Identify which cell holds the provided text, then report its (x, y) central coordinate. 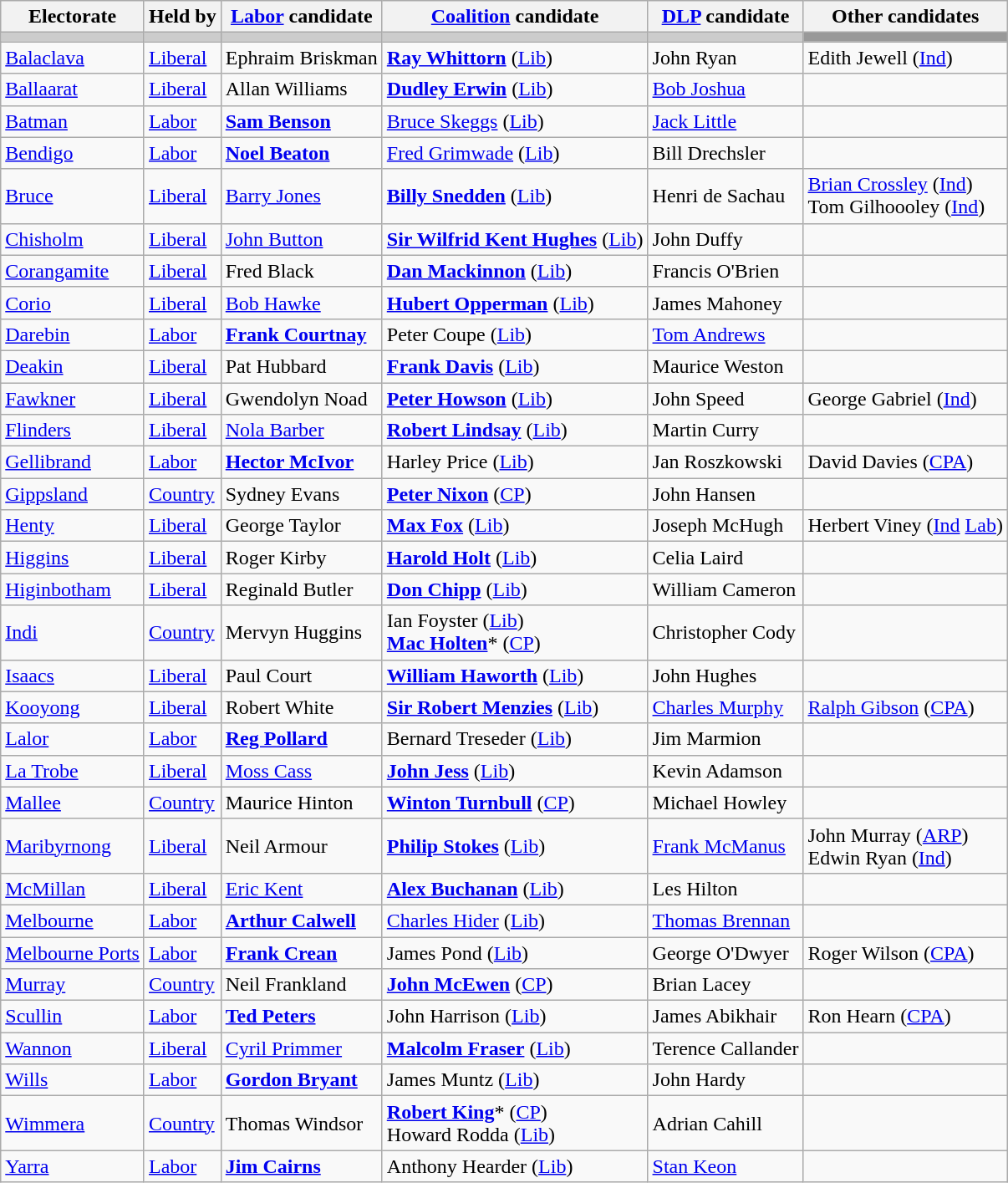
Edith Jewell (Ind) (905, 58)
John Hardy (725, 1080)
Joseph McHugh (725, 526)
Brian Lacey (725, 985)
Murray (73, 985)
John Hughes (725, 676)
Balaclava (73, 58)
Scullin (73, 1017)
Gordon Bryant (301, 1080)
Allan Williams (301, 89)
Peter Howson (Lib) (515, 399)
George Gabriel (Ind) (905, 399)
La Trobe (73, 771)
Melbourne (73, 920)
Alex Buchanan (Lib) (515, 889)
Charles Murphy (725, 707)
Melbourne Ports (73, 952)
John Jess (Lib) (515, 771)
John Button (301, 239)
Herbert Viney (Ind Lab) (905, 526)
Les Hilton (725, 889)
Ted Peters (301, 1017)
Bob Joshua (725, 89)
John Hansen (725, 494)
Dudley Erwin (Lib) (515, 89)
Roger Kirby (301, 558)
Martin Curry (725, 431)
Harley Price (Lib) (515, 462)
Sam Benson (301, 121)
Terence Callander (725, 1048)
John McEwen (CP) (515, 985)
Maurice Hinton (301, 803)
Ian Foyster (Lib)Mac Holten* (CP) (515, 632)
DLP candidate (725, 17)
Frank McManus (725, 846)
Flinders (73, 431)
Lalor (73, 739)
Coalition candidate (515, 17)
Wills (73, 1080)
Jim Marmion (725, 739)
John Murray (ARP)Edwin Ryan (Ind) (905, 846)
George O'Dwyer (725, 952)
Darebin (73, 334)
Gippsland (73, 494)
Roger Wilson (CPA) (905, 952)
Charles Hider (Lib) (515, 920)
Peter Coupe (Lib) (515, 334)
Sir Wilfrid Kent Hughes (Lib) (515, 239)
Frank Courtnay (301, 334)
Winton Turnbull (CP) (515, 803)
William Haworth (Lib) (515, 676)
Ray Whittorn (Lib) (515, 58)
Moss Cass (301, 771)
Maurice Weston (725, 366)
George Taylor (301, 526)
Bob Hawke (301, 303)
Bruce (73, 196)
McMillan (73, 889)
Hubert Opperman (Lib) (515, 303)
Noel Beaton (301, 153)
Jim Cairns (301, 1166)
Fred Black (301, 271)
Robert King* (CP)Howard Rodda (Lib) (515, 1124)
Nola Barber (301, 431)
Tom Andrews (725, 334)
Christopher Cody (725, 632)
Dan Mackinnon (Lib) (515, 271)
Kooyong (73, 707)
Frank Crean (301, 952)
Adrian Cahill (725, 1124)
Don Chipp (Lib) (515, 589)
Wimmera (73, 1124)
Deakin (73, 366)
Gellibrand (73, 462)
John Ryan (725, 58)
Pat Hubbard (301, 366)
Cyril Primmer (301, 1048)
James Pond (Lib) (515, 952)
John Harrison (Lib) (515, 1017)
Batman (73, 121)
Barry Jones (301, 196)
Mervyn Huggins (301, 632)
Higgins (73, 558)
Stan Keon (725, 1166)
Isaacs (73, 676)
Mallee (73, 803)
Malcolm Fraser (Lib) (515, 1048)
Thomas Windsor (301, 1124)
Jack Little (725, 121)
Neil Armour (301, 846)
John Duffy (725, 239)
Max Fox (Lib) (515, 526)
Kevin Adamson (725, 771)
Frank Davis (Lib) (515, 366)
Hector McIvor (301, 462)
Bill Drechsler (725, 153)
David Davies (CPA) (905, 462)
Eric Kent (301, 889)
Bernard Treseder (Lib) (515, 739)
Robert Lindsay (Lib) (515, 431)
James Abikhair (725, 1017)
Indi (73, 632)
Labor candidate (301, 17)
Billy Snedden (Lib) (515, 196)
Ron Hearn (CPA) (905, 1017)
John Speed (725, 399)
Henty (73, 526)
Sydney Evans (301, 494)
Henri de Sachau (725, 196)
Held by (182, 17)
Neil Frankland (301, 985)
Paul Court (301, 676)
Bendigo (73, 153)
Electorate (73, 17)
James Mahoney (725, 303)
Gwendolyn Noad (301, 399)
Chisholm (73, 239)
Philip Stokes (Lib) (515, 846)
Arthur Calwell (301, 920)
Thomas Brennan (725, 920)
Bruce Skeggs (Lib) (515, 121)
Jan Roszkowski (725, 462)
Michael Howley (725, 803)
Fred Grimwade (Lib) (515, 153)
Corio (73, 303)
Maribyrnong (73, 846)
Celia Laird (725, 558)
Francis O'Brien (725, 271)
Wannon (73, 1048)
Reg Pollard (301, 739)
Sir Robert Menzies (Lib) (515, 707)
Reginald Butler (301, 589)
Brian Crossley (Ind)Tom Gilhoooley (Ind) (905, 196)
Robert White (301, 707)
Anthony Hearder (Lib) (515, 1166)
Fawkner (73, 399)
Other candidates (905, 17)
William Cameron (725, 589)
Ephraim Briskman (301, 58)
Peter Nixon (CP) (515, 494)
Corangamite (73, 271)
Ballaarat (73, 89)
Ralph Gibson (CPA) (905, 707)
Harold Holt (Lib) (515, 558)
Higinbotham (73, 589)
James Muntz (Lib) (515, 1080)
Yarra (73, 1166)
